Provide the (X, Y) coordinate of the cell's center where the given text is located.  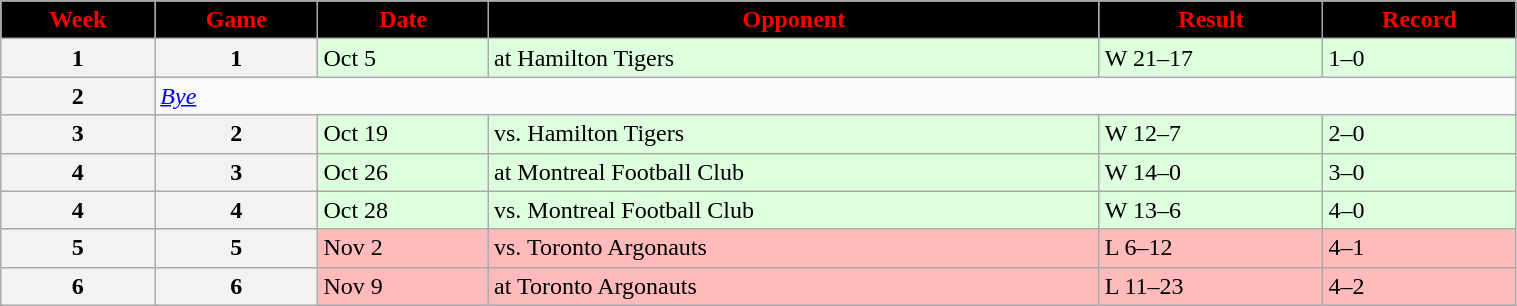
at Montreal Football Club (794, 172)
at Hamilton Tigers (794, 58)
at Toronto Argonauts (794, 286)
W 21–17 (1211, 58)
W 13–6 (1211, 210)
Opponent (794, 20)
Game (236, 20)
Bye (836, 96)
W 14–0 (1211, 172)
Nov 2 (404, 248)
1–0 (1420, 58)
Result (1211, 20)
L 6–12 (1211, 248)
Record (1420, 20)
4–2 (1420, 286)
W 12–7 (1211, 134)
vs. Hamilton Tigers (794, 134)
vs. Montreal Football Club (794, 210)
Date (404, 20)
Oct 19 (404, 134)
4–1 (1420, 248)
vs. Toronto Argonauts (794, 248)
Week (78, 20)
Nov 9 (404, 286)
3–0 (1420, 172)
Oct 5 (404, 58)
Oct 26 (404, 172)
2–0 (1420, 134)
L 11–23 (1211, 286)
Oct 28 (404, 210)
4–0 (1420, 210)
